Detect which cell encompasses the target text, then output its [x, y] center coordinate. 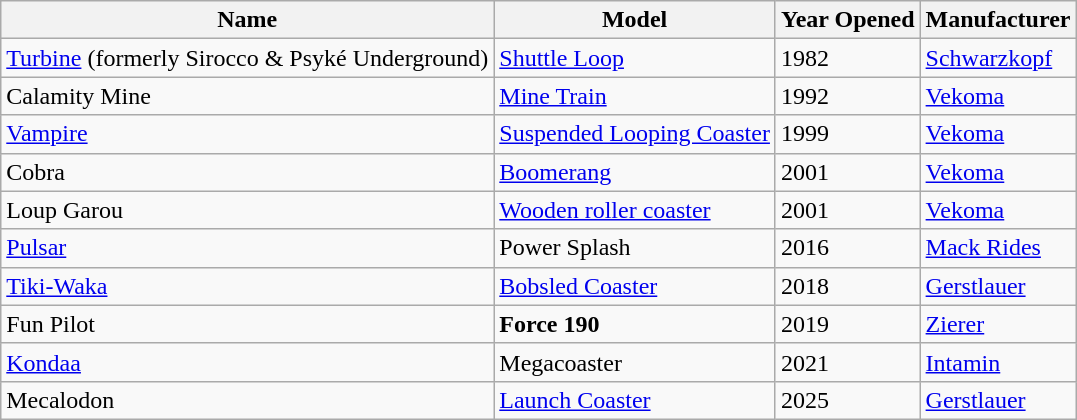
1982 [848, 58]
2018 [848, 286]
Vampire [248, 134]
Tiki-Waka [248, 286]
Kondaa [248, 362]
Mecalodon [248, 400]
Megacoaster [635, 362]
Calamity Mine [248, 96]
Bobsled Coaster [635, 286]
Shuttle Loop [635, 58]
Cobra [248, 172]
Boomerang [635, 172]
2019 [848, 324]
Power Splash [635, 248]
Pulsar [248, 248]
Turbine (formerly Sirocco & Psyké Underground) [248, 58]
Intamin [998, 362]
Mine Train [635, 96]
2025 [848, 400]
Fun Pilot [248, 324]
Mack Rides [998, 248]
Zierer [998, 324]
Name [248, 20]
Wooden roller coaster [635, 210]
Year Opened [848, 20]
1992 [848, 96]
Manufacturer [998, 20]
2016 [848, 248]
2021 [848, 362]
Launch Coaster [635, 400]
Loup Garou [248, 210]
Suspended Looping Coaster [635, 134]
Model [635, 20]
Schwarzkopf [998, 58]
1999 [848, 134]
Force 190 [635, 324]
